Provide the [X, Y] coordinate of the cell's center where the given text is located.  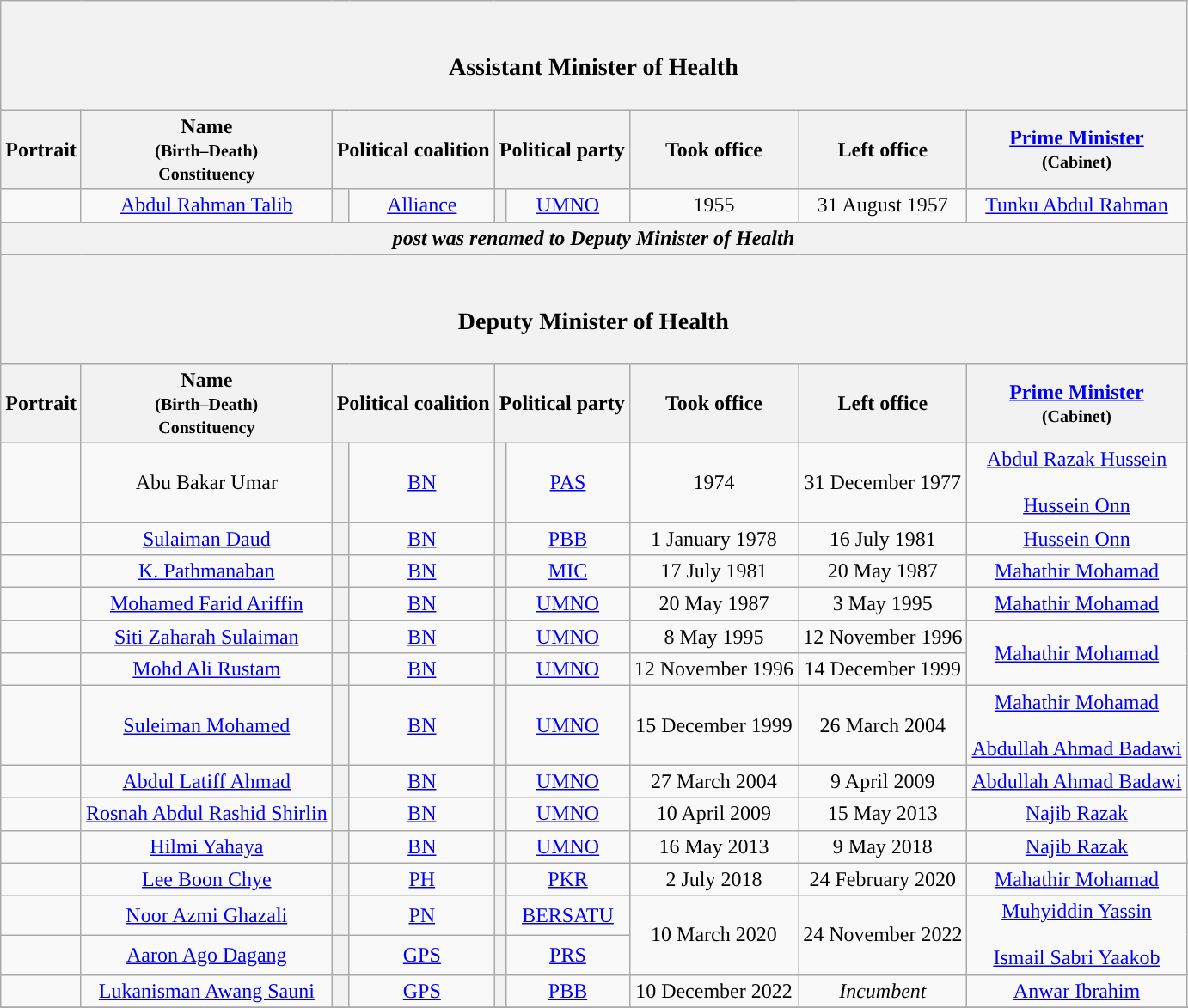
24 November 2022 [883, 935]
PN [421, 915]
1 January 1978 [713, 539]
10 April 2009 [713, 814]
Rosnah Abdul Rashid Shirlin [206, 814]
Muhyiddin YassinIsmail Sabri Yaakob [1076, 935]
Abu Bakar Umar [206, 482]
Suleiman Mohamed [206, 725]
17 July 1981 [713, 571]
Anwar Ibrahim [1076, 991]
31 August 1957 [883, 205]
1974 [713, 482]
post was renamed to Deputy Minister of Health [593, 238]
Abdul Latiff Ahmad [206, 781]
14 December 1999 [883, 669]
PRS [568, 955]
Sulaiman Daud [206, 539]
Abdul Rahman Talib [206, 205]
Alliance [421, 205]
27 March 2004 [713, 781]
PKR [568, 879]
Hussein Onn [1076, 539]
10 December 2022 [713, 991]
9 May 2018 [883, 846]
Lee Boon Chye [206, 879]
Mohamed Farid Ariffin [206, 604]
2 July 2018 [713, 879]
Noor Azmi Ghazali [206, 915]
Deputy Minister of Health [593, 309]
24 February 2020 [883, 879]
Mahathir MohamadAbdullah Ahmad Badawi [1076, 725]
Lukanisman Awang Sauni [206, 991]
BERSATU [568, 915]
Assistant Minister of Health [593, 55]
16 July 1981 [883, 539]
Incumbent [883, 991]
15 May 2013 [883, 814]
Hilmi Yahaya [206, 846]
16 May 2013 [713, 846]
3 May 1995 [883, 604]
PAS [568, 482]
Abdullah Ahmad Badawi [1076, 781]
K. Pathmanaban [206, 571]
Aaron Ago Dagang [206, 955]
26 March 2004 [883, 725]
PH [421, 879]
15 December 1999 [713, 725]
31 December 1977 [883, 482]
Abdul Razak HusseinHussein Onn [1076, 482]
Siti Zaharah Sulaiman [206, 637]
10 March 2020 [713, 935]
8 May 1995 [713, 637]
MIC [568, 571]
Mohd Ali Rustam [206, 669]
Tunku Abdul Rahman [1076, 205]
1955 [713, 205]
9 April 2009 [883, 781]
